Detect which cell encompasses the target text, then output its [x, y] center coordinate. 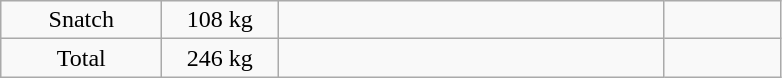
108 kg [220, 20]
246 kg [220, 58]
Total [82, 58]
Snatch [82, 20]
